Find where the given text appears and provide that cell's center as (x, y) coordinate. 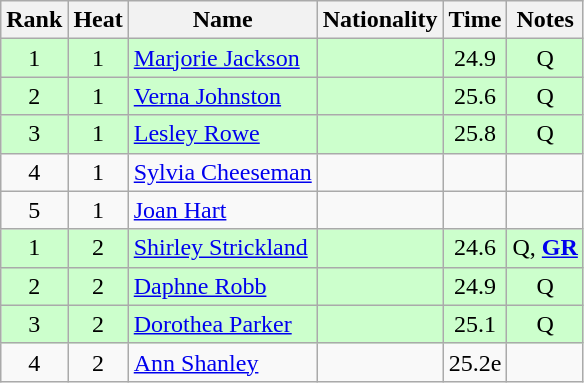
Time (475, 20)
Name (222, 20)
25.6 (475, 96)
25.2e (475, 362)
Ann Shanley (222, 362)
Verna Johnston (222, 96)
Sylvia Cheeseman (222, 172)
Shirley Strickland (222, 248)
25.1 (475, 324)
Lesley Rowe (222, 134)
Q, GR (545, 248)
25.8 (475, 134)
24.6 (475, 248)
Dorothea Parker (222, 324)
Nationality (380, 20)
Heat (98, 20)
Daphne Robb (222, 286)
Rank (34, 20)
Marjorie Jackson (222, 58)
Joan Hart (222, 210)
5 (34, 210)
Notes (545, 20)
